Pinpoint the cell where the given text exists, returning its (X, Y) midpoint coordinate. 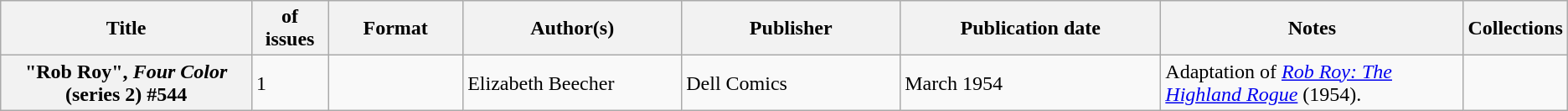
1 (290, 82)
Format (395, 29)
Notes (1312, 29)
Title (126, 29)
Adaptation of Rob Roy: The Highland Rogue (1954). (1312, 82)
Publisher (791, 29)
March 1954 (1030, 82)
of issues (290, 29)
Publication date (1030, 29)
"Rob Roy", Four Color (series 2) #544 (126, 82)
Elizabeth Beecher (573, 82)
Author(s) (573, 29)
Collections (1515, 29)
Dell Comics (791, 82)
